Provide the (x, y) coordinate of the cell's center where the given text is located.  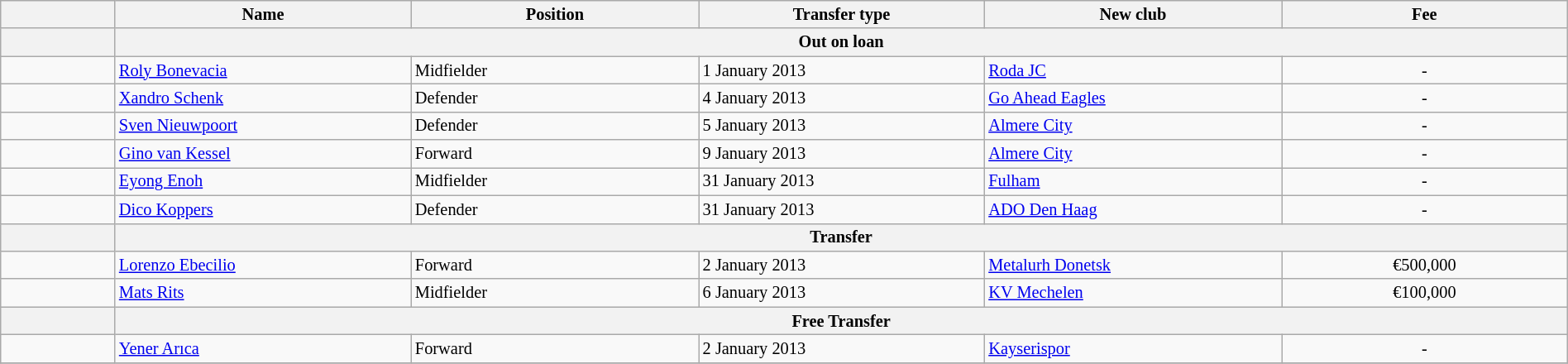
Name (263, 14)
Fulham (1133, 181)
Yener Arıca (263, 348)
Go Ahead Eagles (1133, 98)
5 January 2013 (842, 126)
4 January 2013 (842, 98)
Mats Rits (263, 293)
Position (555, 14)
€100,000 (1425, 293)
9 January 2013 (842, 154)
Sven Nieuwpoort (263, 126)
Gino van Kessel (263, 154)
Roly Bonevacia (263, 70)
Metalurh Donetsk (1133, 265)
1 January 2013 (842, 70)
Kayserispor (1133, 348)
Out on loan (841, 42)
Transfer type (842, 14)
Eyong Enoh (263, 181)
KV Mechelen (1133, 293)
Free Transfer (841, 321)
New club (1133, 14)
Lorenzo Ebecilio (263, 265)
€500,000 (1425, 265)
ADO Den Haag (1133, 209)
Xandro Schenk (263, 98)
6 January 2013 (842, 293)
Dico Koppers (263, 209)
Roda JC (1133, 70)
Transfer (841, 237)
Fee (1425, 14)
